Scan for the cell matching the given text and deliver its (x, y) coordinate at center. 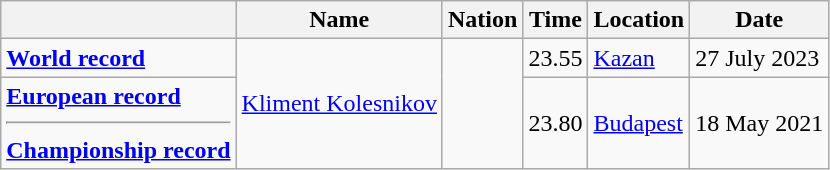
27 July 2023 (760, 58)
Name (339, 20)
Time (556, 20)
Budapest (639, 123)
23.55 (556, 58)
Date (760, 20)
23.80 (556, 123)
Location (639, 20)
World record (118, 58)
Nation (482, 20)
Kazan (639, 58)
European recordChampionship record (118, 123)
18 May 2021 (760, 123)
Kliment Kolesnikov (339, 104)
